Extract the (x, y) coordinate from the center of the cell holding the provided text.  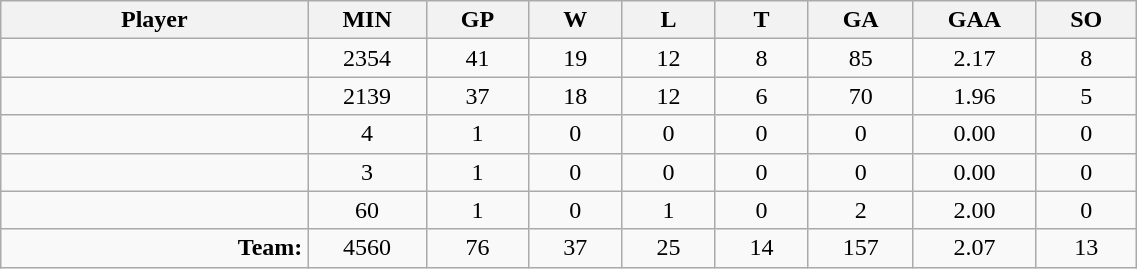
6 (762, 96)
GAA (974, 20)
76 (477, 248)
GP (477, 20)
L (668, 20)
60 (367, 210)
2.07 (974, 248)
3 (367, 172)
2.17 (974, 58)
5 (1086, 96)
157 (860, 248)
2354 (367, 58)
GA (860, 20)
25 (668, 248)
MIN (367, 20)
14 (762, 248)
2.00 (974, 210)
1.96 (974, 96)
Team: (154, 248)
T (762, 20)
70 (860, 96)
2139 (367, 96)
4 (367, 134)
85 (860, 58)
41 (477, 58)
Player (154, 20)
W (576, 20)
4560 (367, 248)
19 (576, 58)
2 (860, 210)
18 (576, 96)
13 (1086, 248)
SO (1086, 20)
